Return [X, Y] of the center of cell containing provided text 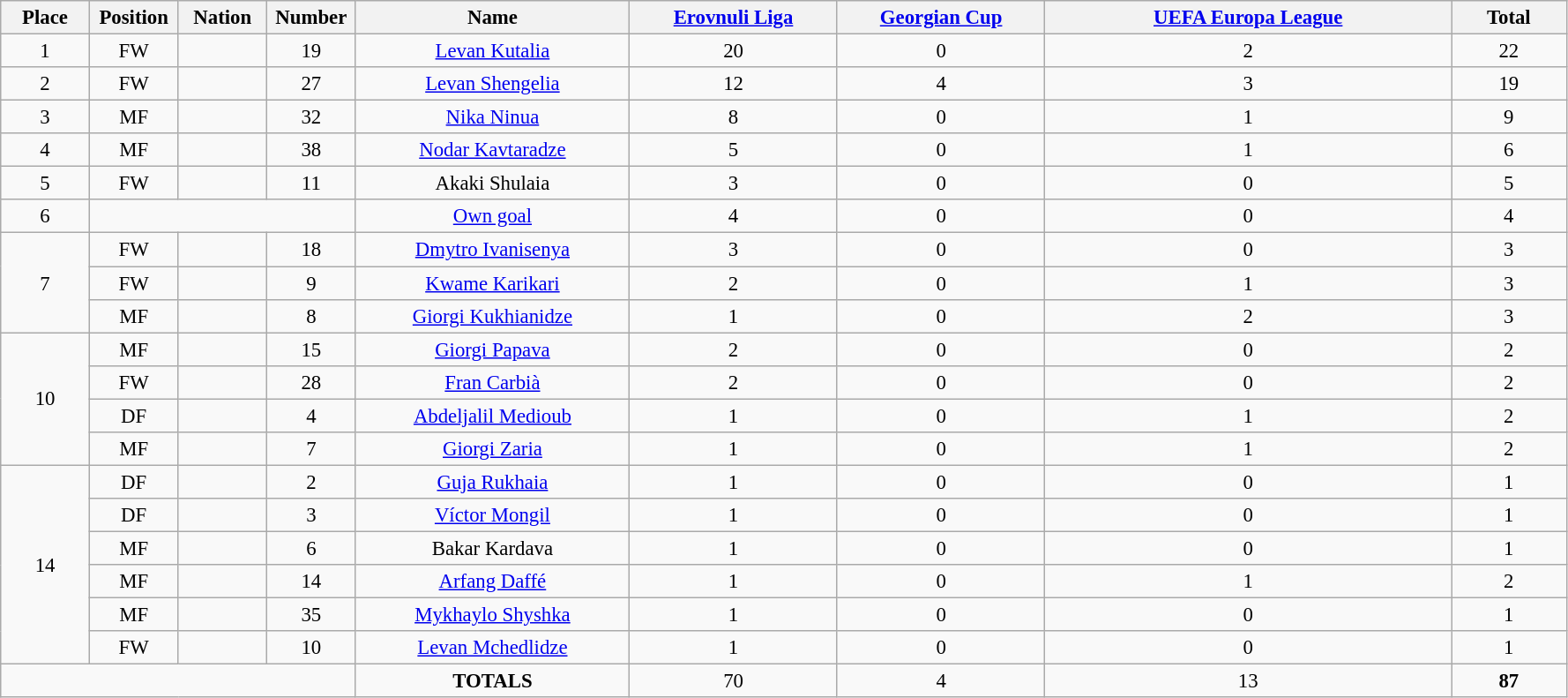
Nation [222, 18]
27 [312, 84]
20 [734, 51]
Bakar Kardava [492, 548]
28 [312, 382]
Erovnuli Liga [734, 18]
Georgian Cup [941, 18]
Number [312, 18]
Mykhaylo Shyshka [492, 615]
22 [1510, 51]
Giorgi Papava [492, 349]
Kwame Karikari [492, 283]
Nodar Kavtaradze [492, 150]
Guja Rukhaia [492, 482]
38 [312, 150]
Víctor Mongil [492, 515]
Akaki Shulaia [492, 184]
UEFA Europa League [1249, 18]
12 [734, 84]
Position [134, 18]
11 [312, 184]
32 [312, 117]
13 [1249, 681]
Place [46, 18]
Arfang Daffé [492, 582]
35 [312, 615]
15 [312, 349]
Levan Kutalia [492, 51]
Name [492, 18]
70 [734, 681]
Nika Ninua [492, 117]
87 [1510, 681]
Abdeljalil Medioub [492, 416]
Own goal [492, 216]
18 [312, 250]
Giorgi Zaria [492, 449]
Total [1510, 18]
Levan Mchedlidze [492, 648]
Fran Carbià [492, 382]
Giorgi Kukhianidze [492, 316]
TOTALS [492, 681]
Levan Shengelia [492, 84]
Dmytro Ivanisenya [492, 250]
